Detect which cell encompasses the target text, then output its (x, y) center coordinate. 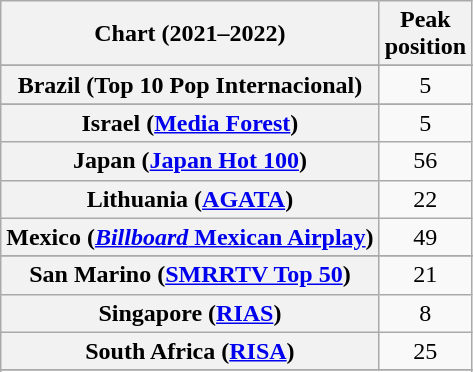
21 (425, 275)
Mexico (Billboard Mexican Airplay) (190, 237)
South Africa (RISA) (190, 351)
Peakposition (425, 34)
Chart (2021–2022) (190, 34)
56 (425, 161)
Japan (Japan Hot 100) (190, 161)
Brazil (Top 10 Pop Internacional) (190, 85)
25 (425, 351)
49 (425, 237)
Singapore (RIAS) (190, 313)
Israel (Media Forest) (190, 123)
San Marino (SMRRTV Top 50) (190, 275)
Lithuania (AGATA) (190, 199)
8 (425, 313)
22 (425, 199)
